Detect which cell encompasses the target text, then output its [X, Y] center coordinate. 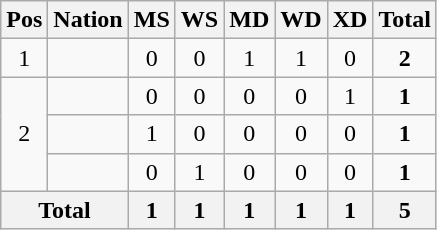
XD [350, 20]
Nation [88, 20]
5 [405, 210]
WD [301, 20]
MD [250, 20]
Pos [24, 20]
WS [199, 20]
MS [152, 20]
